Find where the given text appears and provide that cell's center as [X, Y] coordinate. 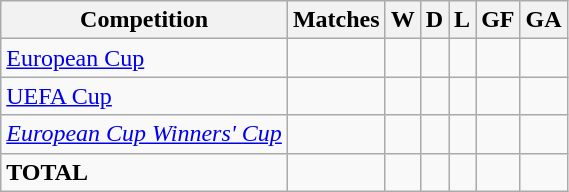
UEFA Cup [144, 96]
European Cup [144, 58]
Matches [336, 20]
D [434, 20]
Competition [144, 20]
GA [544, 20]
W [402, 20]
TOTAL [144, 172]
L [462, 20]
European Cup Winners' Cup [144, 134]
GF [498, 20]
